For the text-containing cell, return its midpoint in [X, Y] coordinate format. 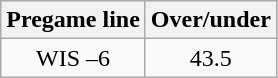
WIS –6 [74, 58]
43.5 [210, 58]
Over/under [210, 20]
Pregame line [74, 20]
